Output the (x, y) coordinate of the center of the cell containing the given text.  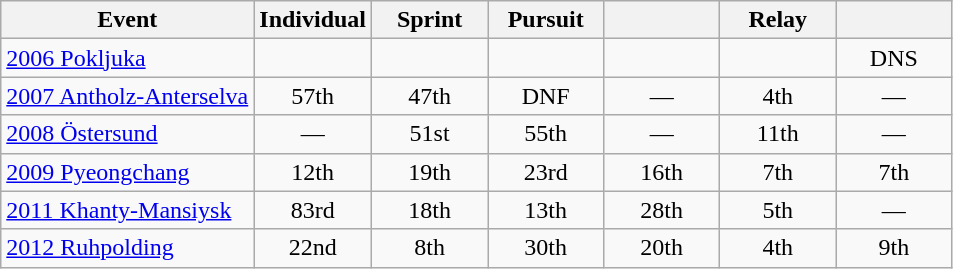
DNF (546, 96)
22nd (313, 248)
51st (430, 134)
23rd (546, 172)
Event (128, 20)
DNS (894, 58)
2011 Khanty-Mansiysk (128, 210)
9th (894, 248)
19th (430, 172)
Sprint (430, 20)
47th (430, 96)
2009 Pyeongchang (128, 172)
2006 Pokljuka (128, 58)
5th (778, 210)
57th (313, 96)
8th (430, 248)
Pursuit (546, 20)
2008 Östersund (128, 134)
11th (778, 134)
16th (662, 172)
2012 Ruhpolding (128, 248)
28th (662, 210)
30th (546, 248)
18th (430, 210)
83rd (313, 210)
Individual (313, 20)
12th (313, 172)
Relay (778, 20)
20th (662, 248)
13th (546, 210)
55th (546, 134)
2007 Antholz-Anterselva (128, 96)
